Search for the cell housing the specified text and yield its [X, Y] center coordinate. 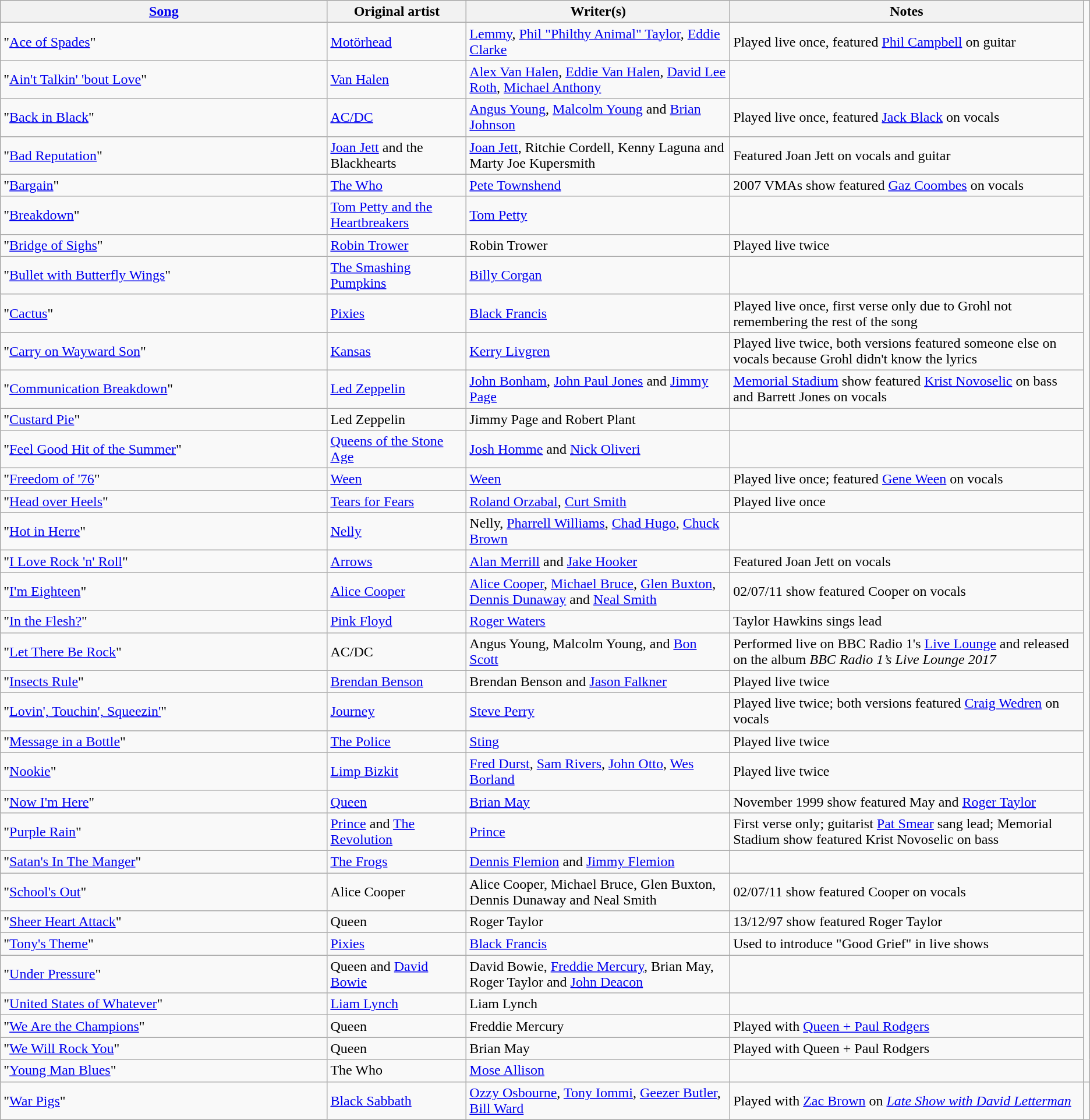
Nelly [397, 531]
The Frogs [397, 861]
Notes [907, 12]
Ozzy Osbourne, Tony Iommi, Geezer Butler, Bill Ward [599, 1101]
Played live twice, both versions featured someone else on vocals because Grohl didn't know the lyrics [907, 351]
Writer(s) [599, 12]
Joan Jett, Ritchie Cordell, Kenny Laguna and Marty Joe Kupersmith [599, 155]
"Satan's In The Manger" [164, 861]
"Feel Good Hit of the Summer" [164, 450]
"Breakdown" [164, 215]
Roger Taylor [599, 922]
"Carry on Wayward Son" [164, 351]
13/12/97 show featured Roger Taylor [907, 922]
Tears for Fears [397, 501]
"United States of Whatever" [164, 1004]
"Now I'm Here" [164, 801]
Dennis Flemion and Jimmy Flemion [599, 861]
Steve Perry [599, 712]
"Tony's Theme" [164, 944]
"Head over Heels" [164, 501]
"In the Flesh?" [164, 621]
Roland Orzabal, Curt Smith [599, 501]
"Insects Rule" [164, 681]
Pete Townshend [599, 185]
Song [164, 12]
Played live once, featured Phil Campbell on guitar [907, 42]
Black Sabbath [397, 1101]
"Bridge of Sighs" [164, 245]
Alex Van Halen, Eddie Van Halen, David Lee Roth, Michael Anthony [599, 79]
Freddie Mercury [599, 1026]
Tom Petty and the Heartbreakers [397, 215]
"School's Out" [164, 891]
Arrows [397, 561]
"We Will Rock You" [164, 1048]
First verse only; guitarist Pat Smear sang lead; Memorial Stadium show featured Krist Novoselic on bass [907, 832]
Alan Merrill and Jake Hooker [599, 561]
Original artist [397, 12]
Roger Waters [599, 621]
David Bowie, Freddie Mercury, Brian May, Roger Taylor and John Deacon [599, 974]
"Under Pressure" [164, 974]
Played live twice; both versions featured Craig Wedren on vocals [907, 712]
2007 VMAs show featured Gaz Coombes on vocals [907, 185]
"Custard Pie" [164, 419]
Taylor Hawkins sings lead [907, 621]
"Communication Breakdown" [164, 389]
Joan Jett and the Blackhearts [397, 155]
"Lovin', Touchin', Squeezin'" [164, 712]
"Back in Black" [164, 118]
Mose Allison [599, 1070]
Billy Corgan [599, 275]
"I'm Eighteen" [164, 592]
Motörhead [397, 42]
Queens of the Stone Age [397, 450]
"Ain't Talkin' 'bout Love" [164, 79]
Played with Zac Brown on Late Show with David Letterman [907, 1101]
Kerry Livgren [599, 351]
Sting [599, 741]
"Sheer Heart Attack" [164, 922]
Played live once; featured Gene Ween on vocals [907, 479]
Angus Young, Malcolm Young and Brian Johnson [599, 118]
Prince and The Revolution [397, 832]
"Bullet with Butterfly Wings" [164, 275]
Memorial Stadium show featured Krist Novoselic on bass and Barrett Jones on vocals [907, 389]
"Freedom of '76" [164, 479]
Nelly, Pharrell Williams, Chad Hugo, Chuck Brown [599, 531]
Used to introduce "Good Grief" in live shows [907, 944]
"Nookie" [164, 771]
"We Are the Champions" [164, 1026]
Played live once, first verse only due to Grohl not remembering the rest of the song [907, 313]
"War Pigs" [164, 1101]
Played live once, featured Jack Black on vocals [907, 118]
Played live once [907, 501]
Journey [397, 712]
"Purple Rain" [164, 832]
The Smashing Pumpkins [397, 275]
Prince [599, 832]
Brendan Benson and Jason Falkner [599, 681]
Queen and David Bowie [397, 974]
The Police [397, 741]
"Hot in Herre" [164, 531]
Featured Joan Jett on vocals and guitar [907, 155]
"Message in a Bottle" [164, 741]
Tom Petty [599, 215]
Brendan Benson [397, 681]
Fred Durst, Sam Rivers, John Otto, Wes Borland [599, 771]
"I Love Rock 'n' Roll" [164, 561]
Performed live on BBC Radio 1's Live Lounge and released on the album BBC Radio 1’s Live Lounge 2017 [907, 651]
"Bad Reputation" [164, 155]
"Cactus" [164, 313]
"Let There Be Rock" [164, 651]
Lemmy, Phil "Philthy Animal" Taylor, Eddie Clarke [599, 42]
"Bargain" [164, 185]
Josh Homme and Nick Oliveri [599, 450]
Jimmy Page and Robert Plant [599, 419]
Van Halen [397, 79]
Pink Floyd [397, 621]
John Bonham, John Paul Jones and Jimmy Page [599, 389]
"Ace of Spades" [164, 42]
"Young Man Blues" [164, 1070]
Featured Joan Jett on vocals [907, 561]
Angus Young, Malcolm Young, and Bon Scott [599, 651]
November 1999 show featured May and Roger Taylor [907, 801]
Kansas [397, 351]
Limp Bizkit [397, 771]
